Find where the given text appears and provide that cell's center as (x, y) coordinate. 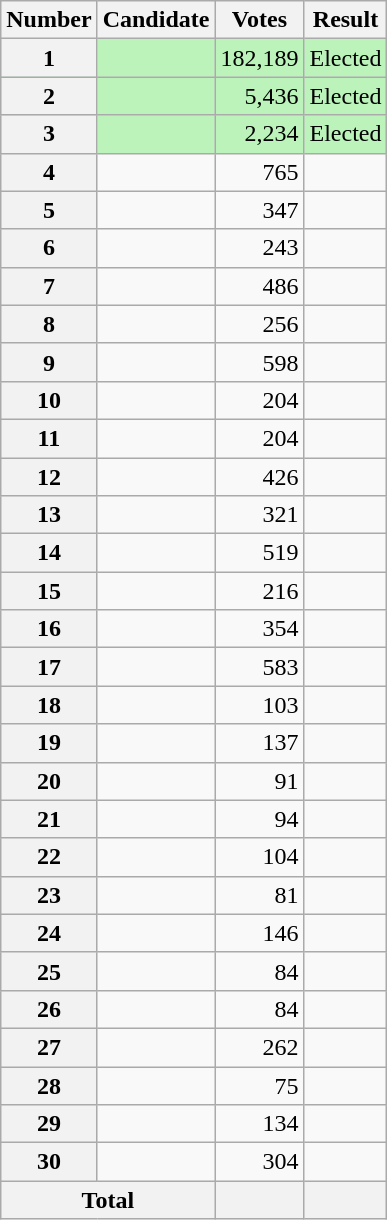
30 (49, 1162)
256 (260, 324)
22 (49, 857)
24 (49, 933)
216 (260, 591)
12 (49, 477)
146 (260, 933)
20 (49, 781)
Result (346, 20)
7 (49, 286)
519 (260, 553)
15 (49, 591)
2 (49, 96)
81 (260, 895)
25 (49, 971)
11 (49, 438)
75 (260, 1085)
16 (49, 629)
347 (260, 210)
182,189 (260, 58)
23 (49, 895)
29 (49, 1124)
304 (260, 1162)
Votes (260, 20)
4 (49, 172)
Number (49, 20)
354 (260, 629)
28 (49, 1085)
134 (260, 1124)
13 (49, 515)
3 (49, 134)
17 (49, 667)
765 (260, 172)
5,436 (260, 96)
5 (49, 210)
2,234 (260, 134)
1 (49, 58)
104 (260, 857)
243 (260, 248)
94 (260, 819)
Total (108, 1200)
19 (49, 743)
Candidate (156, 20)
8 (49, 324)
321 (260, 515)
426 (260, 477)
18 (49, 705)
6 (49, 248)
14 (49, 553)
21 (49, 819)
10 (49, 400)
26 (49, 1009)
103 (260, 705)
9 (49, 362)
262 (260, 1047)
91 (260, 781)
583 (260, 667)
27 (49, 1047)
598 (260, 362)
486 (260, 286)
137 (260, 743)
